From the cell containing the given text, extract its center point as (X, Y) coordinate. 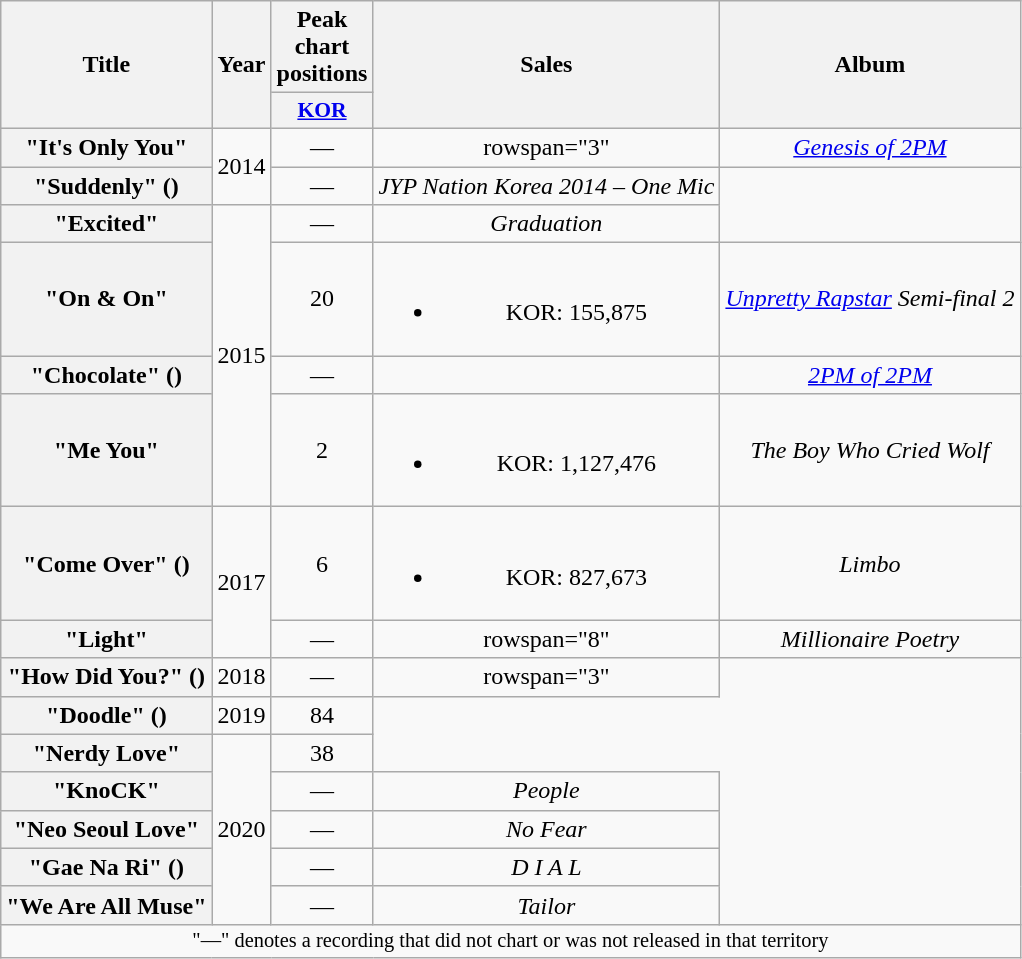
2019 (242, 715)
The Boy Who Cried Wolf (870, 450)
Album (870, 65)
"Nerdy Love" (106, 753)
Graduation (546, 224)
"On & On" (106, 300)
"Suddenly" () (106, 185)
"Light" (106, 639)
"Come Over" () (106, 564)
"We Are All Muse" (106, 905)
2015 (242, 356)
Millionaire Poetry (870, 639)
"It's Only You" (106, 147)
"Gae Na Ri" () (106, 867)
KOR (322, 111)
Unpretty Rapstar Semi-final 2 (870, 300)
KOR: 155,875 (546, 300)
20 (322, 300)
2017 (242, 582)
"Me You" (106, 450)
"Excited" (106, 224)
Genesis of 2PM (870, 147)
"—" denotes a recording that did not chart or was not released in that territory (510, 941)
84 (322, 715)
KOR: 827,673 (546, 564)
Tailor (546, 905)
2014 (242, 166)
"Chocolate" () (106, 375)
38 (322, 753)
2018 (242, 677)
Peak chartpositions (322, 47)
"How Did You?" () (106, 677)
Sales (546, 65)
2020 (242, 829)
KOR: 1,127,476 (546, 450)
Title (106, 65)
Year (242, 65)
Limbo (870, 564)
D I A L (546, 867)
"KnoCK" (106, 791)
People (546, 791)
2PM of 2PM (870, 375)
No Fear (546, 829)
"Doodle" () (106, 715)
JYP Nation Korea 2014 – One Mic (546, 185)
2 (322, 450)
"Neo Seoul Love" (106, 829)
6 (322, 564)
rowspan="8" (546, 639)
